Find where the given text appears and provide that cell's center as [x, y] coordinate. 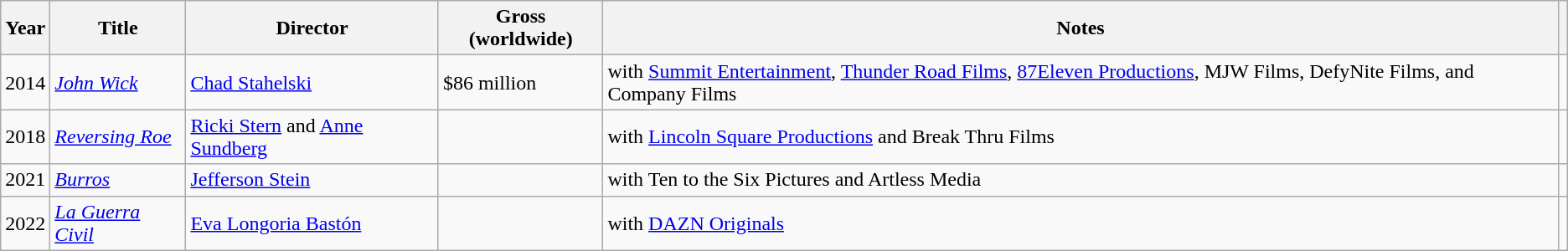
Ricki Stern and Anne Sundberg [312, 137]
Gross (worldwide) [521, 28]
with Ten to the Six Pictures and Artless Media [1081, 180]
Notes [1081, 28]
with Summit Entertainment, Thunder Road Films, 87Eleven Productions, MJW Films, DefyNite Films, and Company Films [1081, 82]
Burros [118, 180]
Reversing Roe [118, 137]
Jefferson Stein [312, 180]
Eva Longoria Bastón [312, 223]
Title [118, 28]
2018 [25, 137]
2022 [25, 223]
John Wick [118, 82]
Chad Stahelski [312, 82]
with Lincoln Square Productions and Break Thru Films [1081, 137]
$86 million [521, 82]
2021 [25, 180]
2014 [25, 82]
Director [312, 28]
La Guerra Civil [118, 223]
with DAZN Originals [1081, 223]
Year [25, 28]
